Return (X, Y) of the center of cell containing provided text 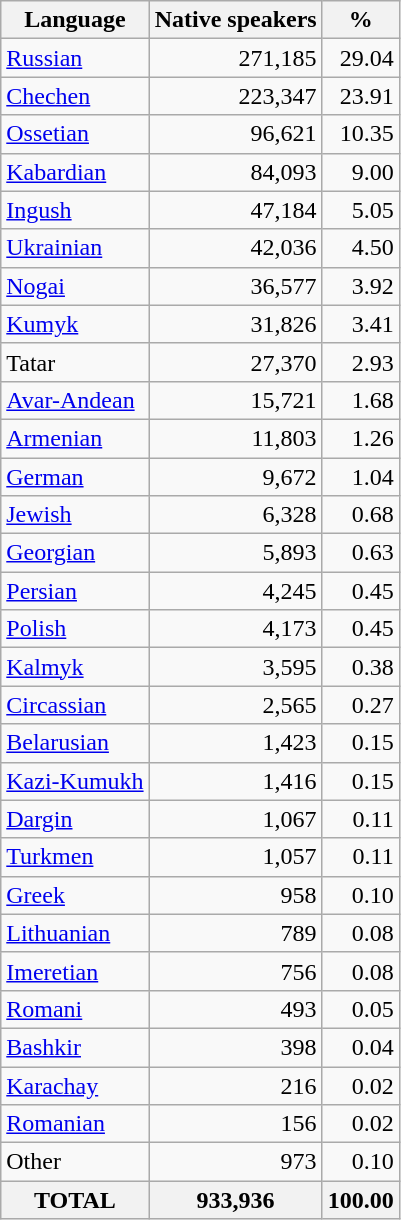
9,672 (236, 477)
0.63 (360, 553)
Turkmen (75, 857)
2.93 (360, 362)
Karachay (75, 1085)
Other (75, 1162)
Persian (75, 591)
Georgian (75, 553)
5,893 (236, 553)
Native speakers (236, 20)
Romanian (75, 1124)
3,595 (236, 667)
100.00 (360, 1200)
Kazi-Kumukh (75, 781)
Language (75, 20)
Imeretian (75, 971)
2,565 (236, 705)
1,416 (236, 781)
27,370 (236, 362)
Belarusian (75, 743)
9.00 (360, 172)
1,057 (236, 857)
% (360, 20)
Ingush (75, 210)
Romani (75, 1009)
TOTAL (75, 1200)
Avar-Andean (75, 400)
6,328 (236, 515)
23.91 (360, 96)
Bashkir (75, 1047)
29.04 (360, 58)
0.68 (360, 515)
1.04 (360, 477)
10.35 (360, 134)
15,721 (236, 400)
493 (236, 1009)
3.92 (360, 286)
Greek (75, 895)
Armenian (75, 438)
216 (236, 1085)
271,185 (236, 58)
4,173 (236, 629)
0.04 (360, 1047)
756 (236, 971)
0.38 (360, 667)
1.26 (360, 438)
4.50 (360, 248)
Circassian (75, 705)
36,577 (236, 286)
Russian (75, 58)
933,936 (236, 1200)
Lithuanian (75, 933)
Kumyk (75, 324)
Ukrainian (75, 248)
11,803 (236, 438)
German (75, 477)
0.27 (360, 705)
96,621 (236, 134)
Nogai (75, 286)
Tatar (75, 362)
398 (236, 1047)
84,093 (236, 172)
156 (236, 1124)
Chechen (75, 96)
1,423 (236, 743)
789 (236, 933)
1,067 (236, 819)
958 (236, 895)
42,036 (236, 248)
1.68 (360, 400)
3.41 (360, 324)
4,245 (236, 591)
47,184 (236, 210)
Dargin (75, 819)
Kabardian (75, 172)
5.05 (360, 210)
973 (236, 1162)
Kalmyk (75, 667)
223,347 (236, 96)
0.05 (360, 1009)
Polish (75, 629)
31,826 (236, 324)
Ossetian (75, 134)
Jewish (75, 515)
